Return (X, Y) of the center of cell containing provided text 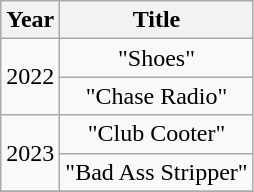
"Shoes" (156, 58)
"Bad Ass Stripper" (156, 172)
2023 (30, 153)
"Club Cooter" (156, 134)
"Chase Radio" (156, 96)
Year (30, 20)
Title (156, 20)
2022 (30, 77)
